Identify which cell holds the provided text, then report its [x, y] central coordinate. 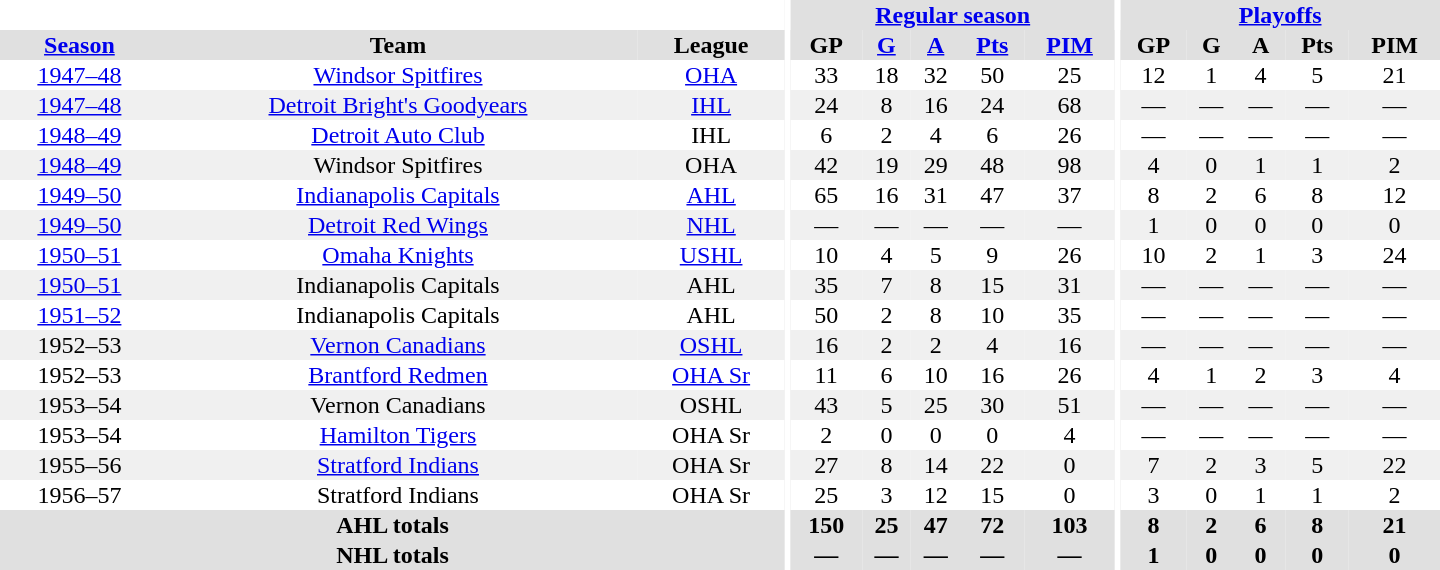
37 [1070, 195]
Detroit Auto Club [398, 135]
AHL totals [392, 525]
Omaha Knights [398, 255]
Hamilton Tigers [398, 435]
29 [936, 165]
43 [826, 405]
Detroit Red Wings [398, 225]
19 [886, 165]
Regular season [953, 15]
1956–57 [80, 495]
68 [1070, 105]
30 [992, 405]
103 [1070, 525]
11 [826, 375]
Team [398, 45]
USHL [711, 255]
27 [826, 465]
League [711, 45]
Detroit Bright's Goodyears [398, 105]
NHL totals [392, 555]
150 [826, 525]
14 [936, 465]
33 [826, 75]
1951–52 [80, 315]
NHL [711, 225]
9 [992, 255]
18 [886, 75]
48 [992, 165]
98 [1070, 165]
Brantford Redmen [398, 375]
Playoffs [1280, 15]
1955–56 [80, 465]
51 [1070, 405]
Season [80, 45]
42 [826, 165]
72 [992, 525]
65 [826, 195]
32 [936, 75]
